From the cell containing the given text, extract its center point as [x, y] coordinate. 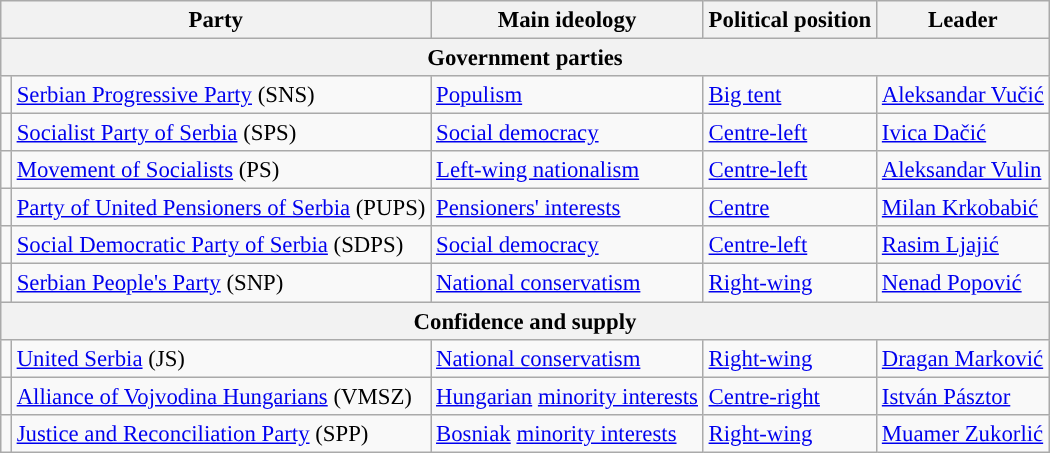
Party [216, 20]
Justice and Reconciliation Party (SPP) [220, 433]
Nenad Popović [964, 283]
Populism [568, 95]
Social Democratic Party of Serbia (SDPS) [220, 245]
Political position [790, 20]
Alliance of Vojvodina Hungarians (VMSZ) [220, 396]
United Serbia (JS) [220, 358]
Aleksandar Vulin [964, 170]
Rasim Ljajić [964, 245]
Pensioners' interests [568, 208]
Muamer Zukorlić [964, 433]
Socialist Party of Serbia (SPS) [220, 133]
Aleksandar Vučić [964, 95]
Left-wing nationalism [568, 170]
Main ideology [568, 20]
Government parties [525, 58]
Dragan Marković [964, 358]
Leader [964, 20]
Milan Krkobabić [964, 208]
Serbian People's Party (SNP) [220, 283]
Bosniak minority interests [568, 433]
Serbian Progressive Party (SNS) [220, 95]
Centre [790, 208]
Centre-right [790, 396]
Hungarian minority interests [568, 396]
Confidence and supply [525, 321]
István Pásztor [964, 396]
Ivica Dačić [964, 133]
Big tent [790, 95]
Party of United Pensioners of Serbia (PUPS) [220, 208]
Movement of Socialists (PS) [220, 170]
